Search for the cell housing the specified text and yield its (X, Y) center coordinate. 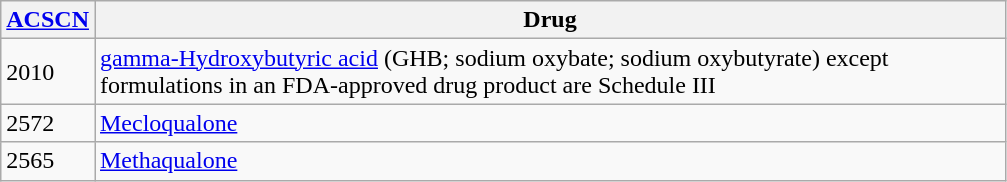
2010 (48, 72)
Drug (550, 20)
Mecloqualone (550, 123)
Methaqualone (550, 161)
gamma-Hydroxybutyric acid (GHB; sodium oxybate; sodium oxybutyrate) except formulations in an FDA-approved drug product are Schedule III (550, 72)
ACSCN (48, 20)
2565 (48, 161)
2572 (48, 123)
